Pinpoint the cell where the given text exists, returning its (x, y) midpoint coordinate. 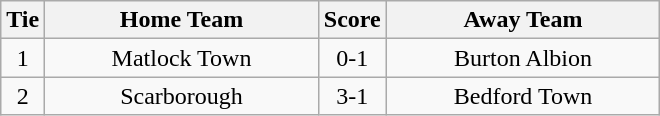
Scarborough (182, 96)
Away Team (523, 20)
1 (23, 58)
3-1 (352, 96)
0-1 (352, 58)
Score (352, 20)
Burton Albion (523, 58)
Matlock Town (182, 58)
Tie (23, 20)
2 (23, 96)
Home Team (182, 20)
Bedford Town (523, 96)
